Return [x, y] of the center of cell containing provided text 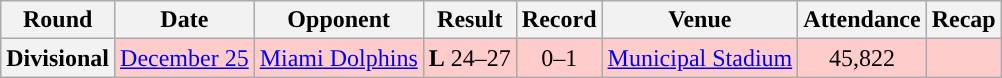
L 24–27 [470, 58]
Date [185, 20]
45,822 [862, 58]
Miami Dolphins [338, 58]
Record [559, 20]
December 25 [185, 58]
0–1 [559, 58]
Result [470, 20]
Venue [700, 20]
Attendance [862, 20]
Divisional [58, 58]
Opponent [338, 20]
Round [58, 20]
Municipal Stadium [700, 58]
Recap [964, 20]
